Determine the (X, Y) coordinate at the center of the cell enclosing the given text.  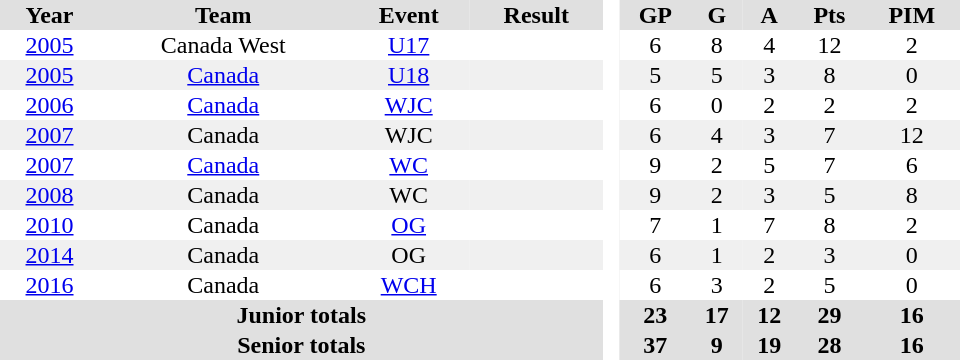
29 (829, 315)
Result (536, 15)
2014 (50, 255)
2006 (50, 105)
2008 (50, 195)
U18 (409, 75)
GP (656, 15)
Junior totals (302, 315)
Senior totals (302, 345)
U17 (409, 45)
Pts (829, 15)
28 (829, 345)
Event (409, 15)
17 (717, 315)
2016 (50, 285)
Canada West (223, 45)
A (769, 15)
G (717, 15)
37 (656, 345)
19 (769, 345)
Team (223, 15)
2010 (50, 225)
PIM (912, 15)
WCH (409, 285)
23 (656, 315)
Year (50, 15)
